Pinpoint the cell where the given text exists, returning its (x, y) midpoint coordinate. 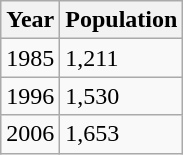
1,653 (122, 134)
1996 (30, 96)
Population (122, 20)
Year (30, 20)
1985 (30, 58)
2006 (30, 134)
1,211 (122, 58)
1,530 (122, 96)
